Return the (X, Y) coordinate for the center point of the cell that contains the specified text.  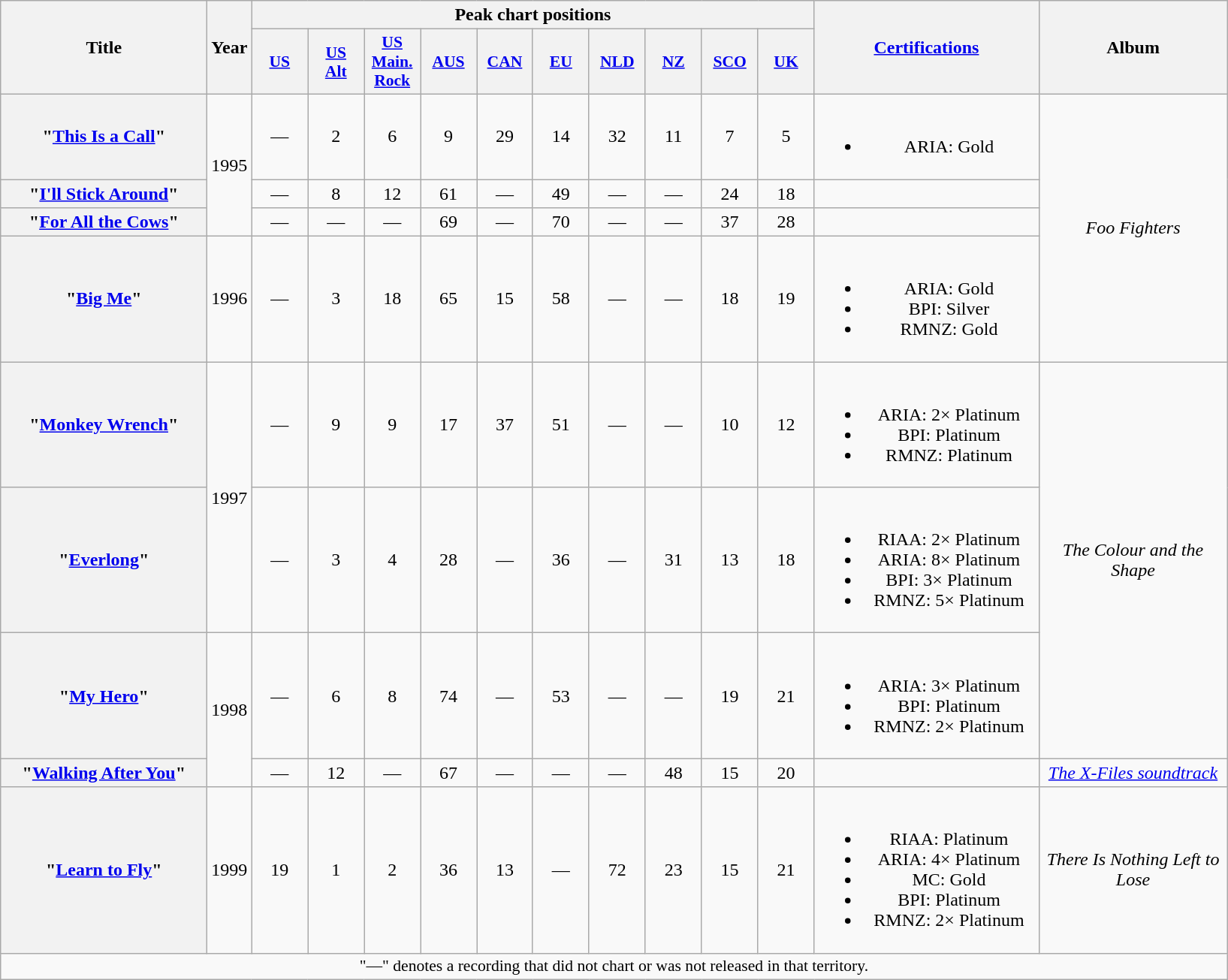
RIAA: 2× PlatinumARIA: 8× PlatinumBPI: 3× PlatinumRMNZ: 5× Platinum (927, 560)
1999 (230, 870)
69 (449, 222)
20 (786, 773)
ARIA: 2× PlatinumBPI: PlatinumRMNZ: Platinum (927, 425)
ARIA: Gold (927, 137)
1998 (230, 710)
UK (786, 62)
"Walking After You" (104, 773)
23 (673, 870)
NZ (673, 62)
USAlt (336, 62)
US (279, 62)
65 (449, 299)
7 (730, 137)
29 (505, 137)
31 (673, 560)
Title (104, 48)
72 (617, 870)
AUS (449, 62)
10 (730, 425)
ARIA: 3× PlatinumBPI: PlatinumRMNZ: 2× Platinum (927, 695)
4 (392, 560)
"This Is a Call" (104, 137)
1996 (230, 299)
ARIA: GoldBPI: SilverRMNZ: Gold (927, 299)
11 (673, 137)
67 (449, 773)
24 (730, 193)
"My Hero" (104, 695)
70 (560, 222)
SCO (730, 62)
There Is Nothing Left to Lose (1133, 870)
51 (560, 425)
1 (336, 870)
EU (560, 62)
"—" denotes a recording that did not chart or was not released in that territory. (614, 966)
58 (560, 299)
"Monkey Wrench" (104, 425)
74 (449, 695)
NLD (617, 62)
61 (449, 193)
49 (560, 193)
Foo Fighters (1133, 228)
14 (560, 137)
1995 (230, 165)
"Learn to Fly" (104, 870)
"I'll Stick Around" (104, 193)
"Big Me" (104, 299)
Certifications (927, 48)
"For All the Cows" (104, 222)
Peak chart positions (533, 15)
"Everlong" (104, 560)
USMain.Rock (392, 62)
32 (617, 137)
Year (230, 48)
The Colour and the Shape (1133, 560)
CAN (505, 62)
48 (673, 773)
The X-Files soundtrack (1133, 773)
Album (1133, 48)
RIAA: PlatinumARIA: 4× PlatinumMC: GoldBPI: PlatinumRMNZ: 2× Platinum (927, 870)
5 (786, 137)
1997 (230, 497)
53 (560, 695)
17 (449, 425)
